Locate the cell with the specified text and output its [x, y] center coordinate. 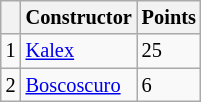
2 [11, 85]
6 [169, 85]
Kalex [79, 51]
25 [169, 51]
Points [169, 17]
Boscoscuro [79, 85]
1 [11, 51]
Constructor [79, 17]
